Pinpoint the cell where the given text exists, returning its [x, y] midpoint coordinate. 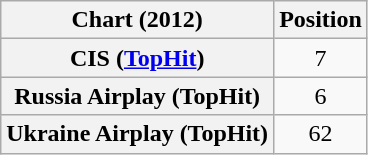
6 [321, 96]
Chart (2012) [138, 20]
CIS (TopHit) [138, 58]
7 [321, 58]
62 [321, 134]
Russia Airplay (TopHit) [138, 96]
Position [321, 20]
Ukraine Airplay (TopHit) [138, 134]
